Output the [X, Y] coordinate of the center of the cell containing the given text.  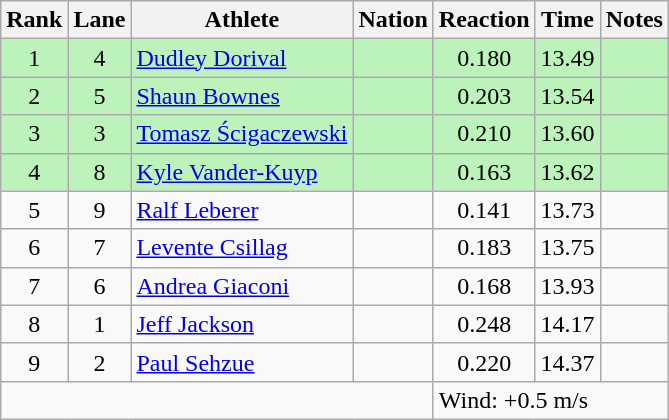
Reaction [484, 20]
Levente Csillag [242, 248]
Lane [100, 20]
13.73 [568, 210]
13.60 [568, 134]
0.180 [484, 58]
0.248 [484, 324]
Time [568, 20]
Jeff Jackson [242, 324]
Dudley Dorival [242, 58]
13.93 [568, 286]
0.203 [484, 96]
13.54 [568, 96]
14.37 [568, 362]
0.141 [484, 210]
Ralf Leberer [242, 210]
Athlete [242, 20]
0.183 [484, 248]
0.220 [484, 362]
0.163 [484, 172]
Shaun Bownes [242, 96]
13.75 [568, 248]
Rank [34, 20]
Wind: +0.5 m/s [550, 400]
Notes [634, 20]
13.62 [568, 172]
0.168 [484, 286]
Andrea Giaconi [242, 286]
13.49 [568, 58]
Tomasz Ścigaczewski [242, 134]
Kyle Vander-Kuyp [242, 172]
14.17 [568, 324]
Nation [393, 20]
0.210 [484, 134]
Paul Sehzue [242, 362]
